Return the (X, Y) coordinate for the center point of the cell that contains the specified text.  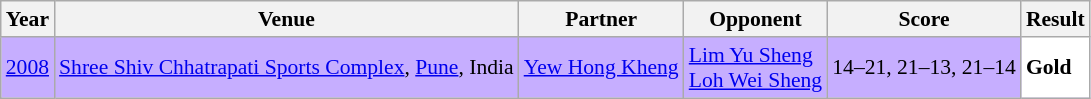
14–21, 21–13, 21–14 (924, 68)
Lim Yu Sheng Loh Wei Sheng (756, 68)
Gold (1056, 68)
Year (28, 19)
Venue (286, 19)
Yew Hong Kheng (602, 68)
Partner (602, 19)
Score (924, 19)
Result (1056, 19)
Opponent (756, 19)
2008 (28, 68)
Shree Shiv Chhatrapati Sports Complex, Pune, India (286, 68)
